Return (X, Y) of the center of cell containing provided text 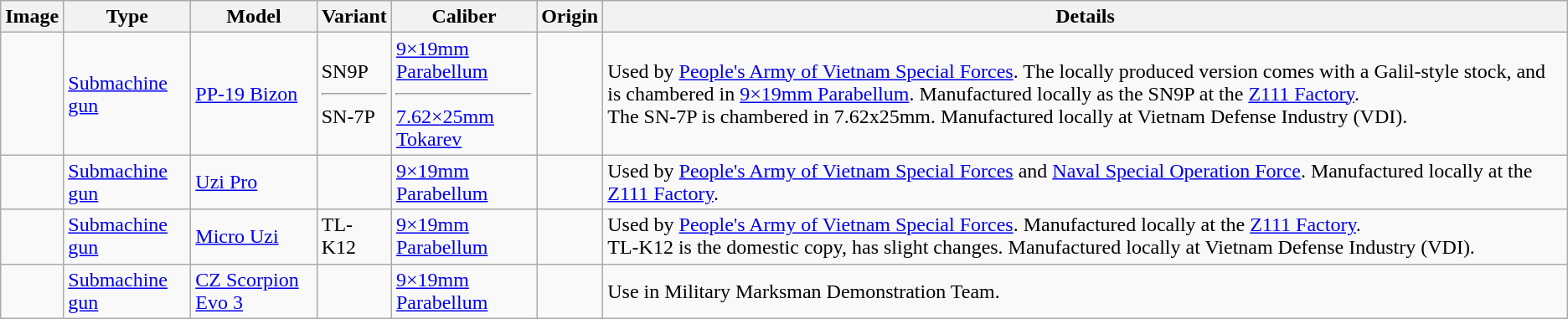
CZ Scorpion Evo 3 (254, 291)
9×19mm Parabellum7.62×25mm Tokarev (464, 94)
Image (32, 17)
Origin (570, 17)
Uzi Pro (254, 183)
TL-K12 (353, 236)
Micro Uzi (254, 236)
PP-19 Bizon (254, 94)
Caliber (464, 17)
Type (127, 17)
SN9P SN-7P (353, 94)
Used by People's Army of Vietnam Special Forces and Naval Special Operation Force. Manufactured locally at the Z111 Factory. (1086, 183)
Model (254, 17)
Details (1086, 17)
Use in Military Marksman Demonstration Team. (1086, 291)
Variant (353, 17)
